Pinpoint the cell where the given text exists, returning its (X, Y) midpoint coordinate. 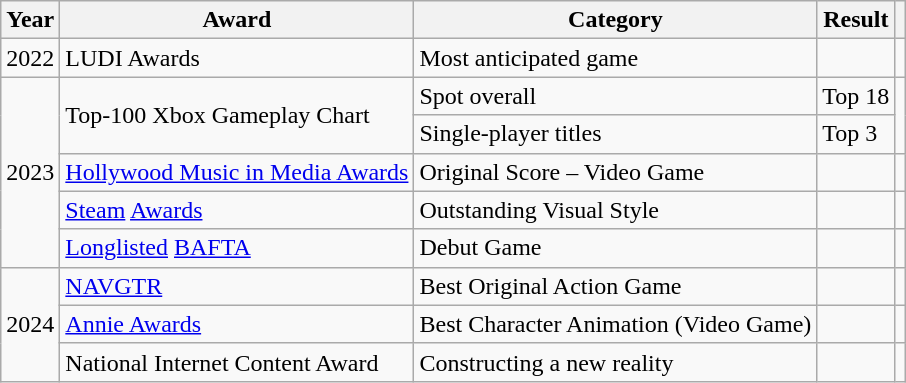
2023 (30, 172)
Spot overall (616, 96)
Result (856, 20)
National Internet Content Award (237, 362)
Debut Game (616, 248)
Single-player titles (616, 134)
Best Original Action Game (616, 286)
Most anticipated game (616, 58)
Outstanding Visual Style (616, 210)
Year (30, 20)
Original Score – Video Game (616, 172)
2022 (30, 58)
Longlisted BAFTA (237, 248)
LUDI Awards (237, 58)
Hollywood Music in Media Awards (237, 172)
Top-100 Xbox Gameplay Chart (237, 115)
2024 (30, 324)
Constructing a new reality (616, 362)
Category (616, 20)
Best Character Animation (Video Game) (616, 324)
Top 3 (856, 134)
Top 18 (856, 96)
Steam Awards (237, 210)
Annie Awards (237, 324)
NAVGTR (237, 286)
Award (237, 20)
